Provide the (x, y) coordinate of the cell's center where the given text is located.  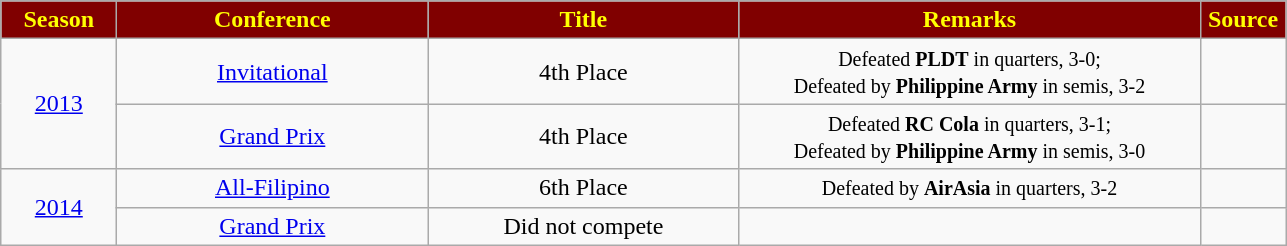
6th Place (584, 188)
Remarks (970, 20)
All-Filipino (272, 188)
2014 (59, 207)
Defeated by AirAsia in quarters, 3-2 (970, 188)
Conference (272, 20)
Defeated RC Cola in quarters, 3-1;Defeated by Philippine Army in semis, 3-0 (970, 136)
Title (584, 20)
Season (59, 20)
Did not compete (584, 226)
Source (1243, 20)
Defeated PLDT in quarters, 3-0;Defeated by Philippine Army in semis, 3-2 (970, 72)
Invitational (272, 72)
2013 (59, 104)
